Provide the (x, y) coordinate of the cell's center where the given text is located.  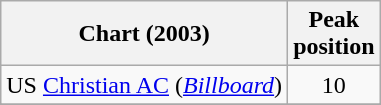
10 (334, 85)
US Christian AC (Billboard) (144, 85)
Chart (2003) (144, 34)
Peak position (334, 34)
